Return the [X, Y] coordinate for the center point of the cell that contains the specified text.  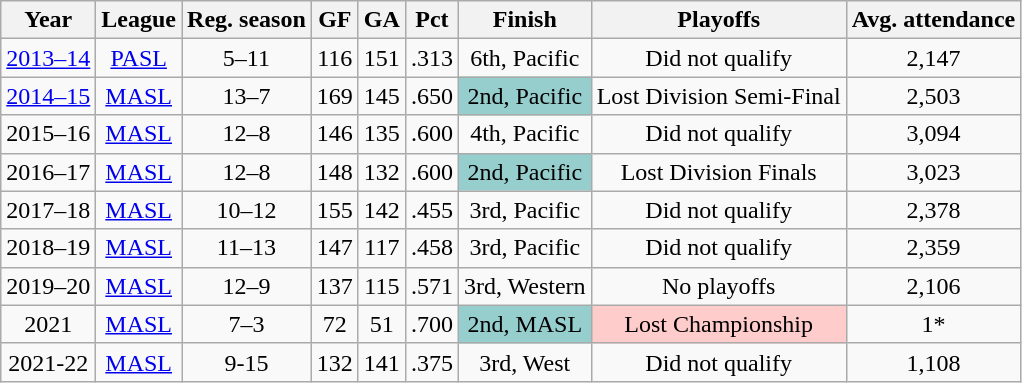
.700 [432, 324]
Avg. attendance [934, 20]
2021-22 [48, 362]
2015–16 [48, 134]
12–9 [247, 286]
2018–19 [48, 248]
7–3 [247, 324]
1* [934, 324]
2,359 [934, 248]
Playoffs [718, 20]
2nd, MASL [524, 324]
Lost Championship [718, 324]
Pct [432, 20]
2017–18 [48, 210]
GF [334, 20]
3rd, West [524, 362]
2013–14 [48, 58]
6th, Pacific [524, 58]
11–13 [247, 248]
2,378 [934, 210]
151 [382, 58]
2014–15 [48, 96]
115 [382, 286]
135 [382, 134]
.375 [432, 362]
2019–20 [48, 286]
3,094 [934, 134]
9-15 [247, 362]
.313 [432, 58]
51 [382, 324]
GA [382, 20]
2016–17 [48, 172]
5–11 [247, 58]
Lost Division Finals [718, 172]
155 [334, 210]
Reg. season [247, 20]
141 [382, 362]
4th, Pacific [524, 134]
3,023 [934, 172]
League [139, 20]
2,503 [934, 96]
1,108 [934, 362]
147 [334, 248]
10–12 [247, 210]
.571 [432, 286]
169 [334, 96]
Finish [524, 20]
146 [334, 134]
.455 [432, 210]
2021 [48, 324]
117 [382, 248]
Year [48, 20]
.650 [432, 96]
.458 [432, 248]
148 [334, 172]
137 [334, 286]
Lost Division Semi-Final [718, 96]
116 [334, 58]
No playoffs [718, 286]
PASL [139, 58]
13–7 [247, 96]
72 [334, 324]
145 [382, 96]
2,106 [934, 286]
142 [382, 210]
3rd, Western [524, 286]
2,147 [934, 58]
